Extract the [x, y] coordinate from the center of the cell holding the provided text.  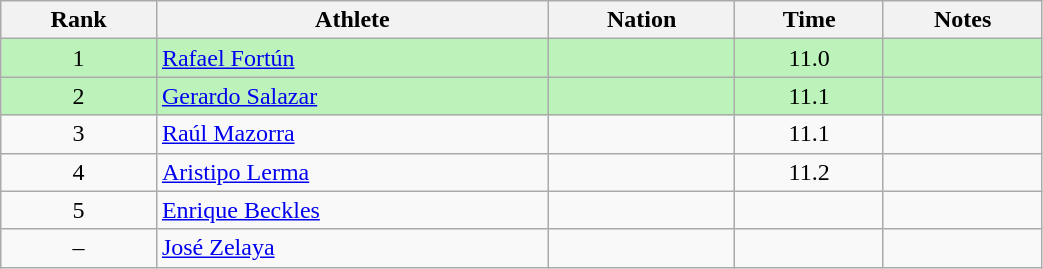
José Zelaya [352, 248]
Enrique Beckles [352, 210]
Rank [79, 20]
Nation [642, 20]
Athlete [352, 20]
Aristipo Lerma [352, 172]
3 [79, 134]
2 [79, 96]
11.0 [809, 58]
4 [79, 172]
1 [79, 58]
Time [809, 20]
5 [79, 210]
11.2 [809, 172]
– [79, 248]
Raúl Mazorra [352, 134]
Rafael Fortún [352, 58]
Gerardo Salazar [352, 96]
Notes [962, 20]
